Detect which cell encompasses the target text, then output its [x, y] center coordinate. 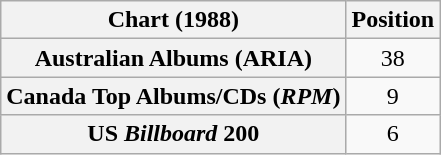
38 [393, 58]
Position [393, 20]
6 [393, 134]
Australian Albums (ARIA) [174, 58]
Chart (1988) [174, 20]
Canada Top Albums/CDs (RPM) [174, 96]
9 [393, 96]
US Billboard 200 [174, 134]
